Detect which cell encompasses the target text, then output its (X, Y) center coordinate. 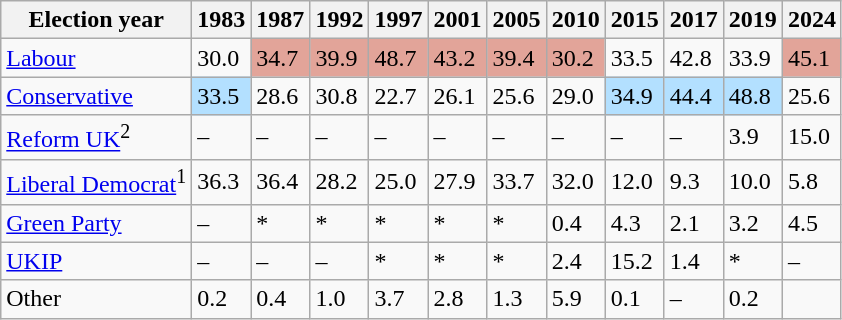
34.9 (634, 96)
2.4 (576, 261)
Election year (96, 20)
3.2 (752, 223)
2015 (634, 20)
1987 (280, 20)
15.0 (812, 138)
0.1 (634, 299)
Other (96, 299)
30.0 (222, 58)
39.4 (516, 58)
28.2 (340, 182)
33.9 (752, 58)
2024 (812, 20)
2017 (694, 20)
15.2 (634, 261)
1.4 (694, 261)
5.9 (576, 299)
32.0 (576, 182)
30.2 (576, 58)
28.6 (280, 96)
34.7 (280, 58)
44.4 (694, 96)
43.2 (458, 58)
2019 (752, 20)
1997 (398, 20)
10.0 (752, 182)
3.7 (398, 299)
3.9 (752, 138)
39.9 (340, 58)
48.7 (398, 58)
2005 (516, 20)
27.9 (458, 182)
26.1 (458, 96)
4.5 (812, 223)
1983 (222, 20)
33.7 (516, 182)
1.3 (516, 299)
29.0 (576, 96)
36.3 (222, 182)
Conservative (96, 96)
2.8 (458, 299)
5.8 (812, 182)
2.1 (694, 223)
1992 (340, 20)
4.3 (634, 223)
1.0 (340, 299)
45.1 (812, 58)
36.4 (280, 182)
42.8 (694, 58)
Liberal Democrat1 (96, 182)
12.0 (634, 182)
2010 (576, 20)
Labour (96, 58)
UKIP (96, 261)
Green Party (96, 223)
25.0 (398, 182)
30.8 (340, 96)
9.3 (694, 182)
22.7 (398, 96)
Reform UK2 (96, 138)
2001 (458, 20)
48.8 (752, 96)
